Pinpoint the cell where the given text exists, returning its (X, Y) midpoint coordinate. 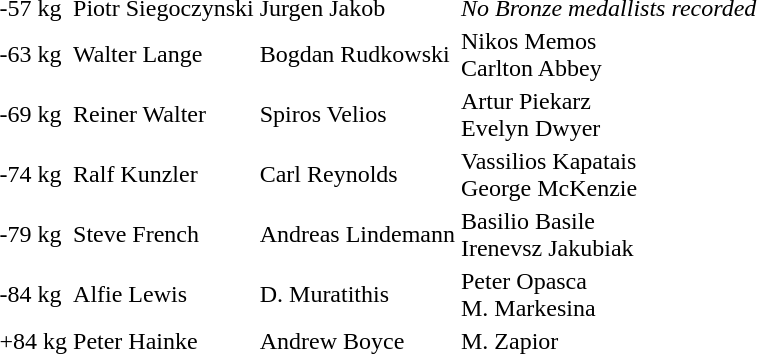
Alfie Lewis (164, 294)
Andreas Lindemann (357, 234)
Basilio Basile Irenevsz Jakubiak (608, 234)
D. Muratithis (357, 294)
Peter Opasca M. Markesina (608, 294)
Bogdan Rudkowski (357, 54)
Carl Reynolds (357, 174)
Walter Lange (164, 54)
Reiner Walter (164, 114)
Nikos Memos Carlton Abbey (608, 54)
Vassilios Kapatais George McKenzie (608, 174)
Steve French (164, 234)
Ralf Kunzler (164, 174)
Artur Piekarz Evelyn Dwyer (608, 114)
Spiros Velios (357, 114)
